Return [X, Y] of the center of cell containing provided text 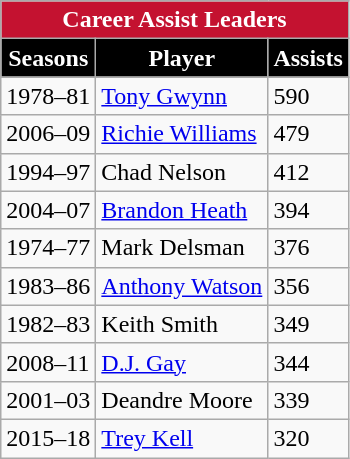
590 [308, 96]
D.J. Gay [182, 362]
Assists [308, 58]
Keith Smith [182, 324]
Chad Nelson [182, 172]
479 [308, 134]
Anthony Watson [182, 286]
320 [308, 438]
Deandre Moore [182, 400]
Mark Delsman [182, 248]
Career Assist Leaders [175, 20]
394 [308, 210]
1978–81 [48, 96]
Player [182, 58]
356 [308, 286]
344 [308, 362]
2008–11 [48, 362]
339 [308, 400]
1994–97 [48, 172]
376 [308, 248]
1982–83 [48, 324]
2015–18 [48, 438]
349 [308, 324]
Brandon Heath [182, 210]
Richie Williams [182, 134]
2001–03 [48, 400]
2004–07 [48, 210]
Trey Kell [182, 438]
Tony Gwynn [182, 96]
1983–86 [48, 286]
Seasons [48, 58]
412 [308, 172]
1974–77 [48, 248]
2006–09 [48, 134]
